Scan for the cell matching the given text and deliver its [x, y] coordinate at center. 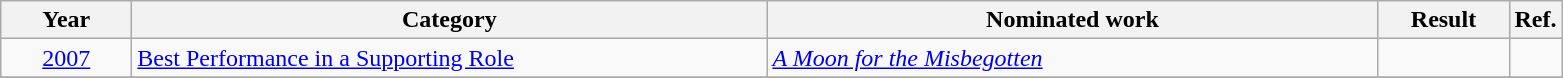
Year [66, 20]
Category [450, 20]
2007 [66, 58]
Nominated work [1072, 20]
Best Performance in a Supporting Role [450, 58]
Ref. [1536, 20]
Result [1444, 20]
A Moon for the Misbegotten [1072, 58]
